Provide the [x, y] coordinate of the cell's center where the given text is located.  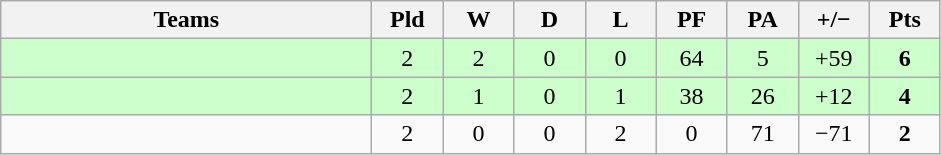
26 [762, 96]
+/− [834, 20]
6 [904, 58]
71 [762, 134]
64 [692, 58]
W [478, 20]
Pts [904, 20]
D [550, 20]
Teams [186, 20]
PF [692, 20]
5 [762, 58]
+12 [834, 96]
38 [692, 96]
−71 [834, 134]
L [620, 20]
4 [904, 96]
PA [762, 20]
Pld [408, 20]
+59 [834, 58]
